Extract the [x, y] coordinate from the center of the cell holding the provided text.  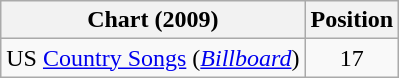
US Country Songs (Billboard) [153, 58]
17 [352, 58]
Chart (2009) [153, 20]
Position [352, 20]
